Find where the given text appears and provide that cell's center as (x, y) coordinate. 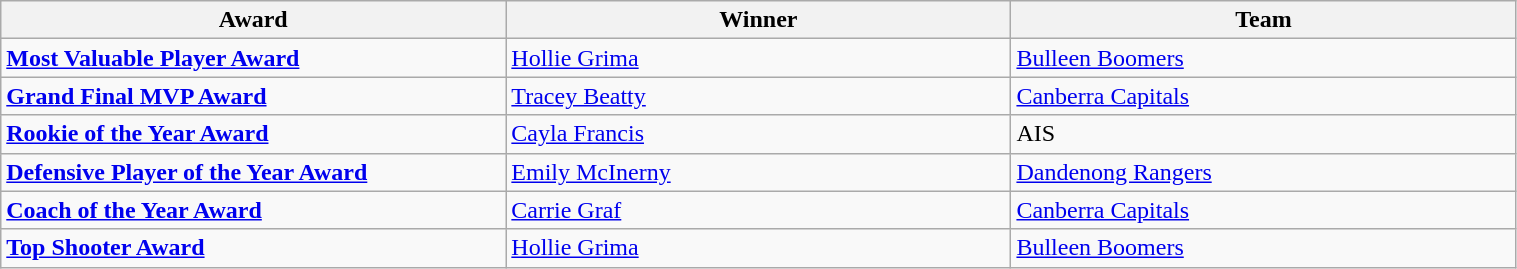
Rookie of the Year Award (254, 134)
Winner (758, 20)
Carrie Graf (758, 210)
Tracey Beatty (758, 96)
Most Valuable Player Award (254, 58)
Cayla Francis (758, 134)
Top Shooter Award (254, 248)
Emily McInerny (758, 172)
Team (1264, 20)
Grand Final MVP Award (254, 96)
AIS (1264, 134)
Dandenong Rangers (1264, 172)
Defensive Player of the Year Award (254, 172)
Coach of the Year Award (254, 210)
Award (254, 20)
